Extract the [x, y] coordinate from the center of the cell holding the provided text.  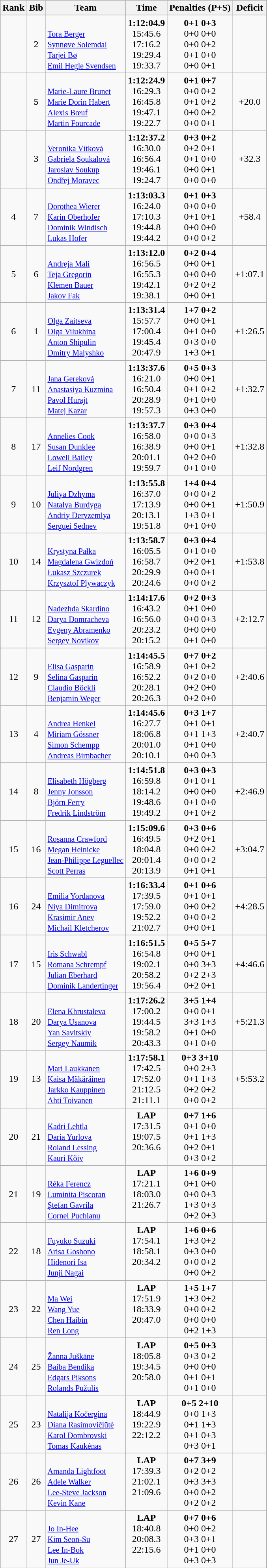
Andrea HenkelMiriam GössnerSimon SchemppAndreas Birnbacher [86, 734]
LAP18:05.819:34.520:58.0 [147, 1366]
Penalties (P+S) [200, 8]
Rosanna CrawfordMegan HeinickeJean-Philippe LeguellecScott Perras [86, 849]
+58.4 [249, 217]
+1:50.9 [249, 504]
0+5 0+30+0 0+10+1 0+20+1 0+00+3 0+0 [200, 389]
1:13:03.316:24.017:10.319:44.819:44.2 [147, 217]
1:13:31.415:57.717:00.419:45.420:47.9 [147, 331]
Jana GerekováAnastasiya KuzminaPavol HurajtMatej Kazar [86, 389]
1:16:33.417:39.517:59.019:52.221:02.7 [147, 907]
0+3 1+70+1 0+10+1 1+30+1 0+00+0 0+3 [200, 734]
Fuyuko SuzukiArisa GoshonoHidenori IsaJunji Nagai [86, 1251]
0+3 0+30+1 0+10+0 0+00+1 0+00+1 0+2 [200, 792]
LAP17:51.918:33.920:47.0 [147, 1309]
0+3 0+40+1 0+00+2 0+10+0 0+10+0 0+2 [200, 561]
Marie-Laure BrunetMarie Dorin HabertAlexis BœufMartin Fourcade [86, 102]
1:16:51.516:54.819:02.120:58.219:56.4 [147, 964]
Elisabeth HögbergJenny JonssonBjörn FerryFredrik Lindström [86, 792]
Elena KhrustalevaDarya UsanovaYan SavitskiySergey Naumik [86, 1022]
1+6 0+90+1 0+00+0 0+31+3 0+30+2 0+3 [200, 1194]
0+5 2+100+0 1+30+1 1+30+1 0+30+3 0+1 [200, 1424]
Olga ZaitsevaOlga VilukhinaAnton ShipulinDmitry Malyshko [86, 331]
+1:07.1 [249, 274]
Elisa GasparinSelina GasparinClaudio BöckliBenjamin Weger [86, 677]
Žanna JuškāneBaiba BendikaEdgars PiksonsRolands Pužulis [86, 1366]
Réka FerenczLuminita PiscoranŞtefan GavrilaCornel Puchianu [86, 1194]
Tora BergerSynnøve SolemdalTarjei BøEmil Hegle Svendsen [86, 44]
+1:32.7 [249, 389]
+3:04.7 [249, 849]
LAP17:39.321:02.121:09.6 [147, 1481]
2 [36, 44]
+1:26.5 [249, 331]
1:17:26.217:00.219:44.519:58.220:43.3 [147, 1022]
Dorothea WiererKarin OberhoferDominik WindischLukas Hofer [86, 217]
1:14:51.816:59.818:14.219:48.619:49.2 [147, 792]
Krystyna PałkaMagdalena GwizdońŁukasz SzczurekKrzysztof Plywaczyk [86, 561]
+1:32.8 [249, 446]
Iris SchwablRomana SchrempfJulian EberhardDominik Landertinger [86, 964]
1 [36, 331]
+20.0 [249, 102]
3 [36, 159]
1:17:58.117:42.517:52.021:12.521:11.1 [147, 1079]
0+7 0+20+1 0+20+2 0+00+2 0+00+2 0+0 [200, 677]
1:13:58.716:05.516:58.720:29.920:24.6 [147, 561]
Annelies CookSusan DunkleeLowell BaileyLeif Nordgren [86, 446]
0+3 0+60+2 0+10+0 0+20+0 0+20+1 0+1 [200, 849]
LAP18:40.820:08.322:15.6 [147, 1539]
Andreja MaliTeja GregorinKlemen BauerJakov Fak [86, 274]
1+4 0+40+0 0+20+0 0+11+3 0+10+1 0+0 [200, 504]
LAP18:44.919:22.922:12.2 [147, 1424]
1+6 0+61+3 0+20+3 0+00+0 0+20+0 0+2 [200, 1251]
Ma WeiWang YueChen HaibinRen Long [86, 1309]
+5:53.2 [249, 1079]
Time [147, 8]
1+7 0+20+0 0+10+1 0+00+3 0+01+3 0+1 [200, 331]
0+2 0+40+0 0+10+0 0+00+2 0+20+0 0+1 [200, 274]
+32.3 [249, 159]
1:12:24.916:29.316:45.819:47.119:22.7 [147, 102]
0+1 0+30+0 0+00+0 0+20+1 0+00+0 0+1 [200, 44]
+5:21.3 [249, 1022]
0+3 0+40+0 0+30+0 0+10+2 0+00+1 0+0 [200, 446]
0+1 0+60+1 0+10+0 0+20+0 0+20+0 0+1 [200, 907]
Team [86, 8]
1:14:17.616:43.216:56.020:23.220:15.2 [147, 619]
1+5 1+71+3 0+20+0 0+20+0 0+00+2 1+3 [200, 1309]
1:13:37.616:21.016:50.420:28.919:57.3 [147, 389]
Mari LaukkanenKaisa MäkäräinenJarkko KauppinenAhti Toivanen [86, 1079]
3+5 1+40+0 0+13+3 1+30+1 0+00+1 0+0 [200, 1022]
Nadezhda SkardinoDarya DomrachevaEvgeny AbramenkoSergey Novikov [86, 619]
1:12:37.216:30.016:56.419:46.119:24.7 [147, 159]
Kadri LehtlaDaria YurlovaRoland LessingKauri Kõiv [86, 1137]
0+7 3+90+2 0+20+3 3+30+0 0+20+2 0+2 [200, 1481]
1:14:45.516:58.916:52.220:28.120:26.3 [147, 677]
1:12:04.915:45.617:16.219:29.419:33.7 [147, 44]
Amanda LightfootAdele WalkerLee-Steve JacksonKevin Kane [86, 1481]
0+7 1+60+1 0+00+1 1+30+2 0+10+3 0+2 [200, 1137]
+1:53.8 [249, 561]
+2:40.7 [249, 734]
+2:46.9 [249, 792]
+4:46.6 [249, 964]
Emilia YordanovaNiya DimitrovaKrasimir AnevMichail Kletcherov [86, 907]
0+3 0+20+2 0+10+1 0+00+0 0+10+0 0+0 [200, 159]
0+7 0+60+0 0+20+3 0+10+1 0+00+3 0+3 [200, 1539]
+2:40.6 [249, 677]
Juliya DzhymaNatalya BurdygaAndriy DeryzemlyaSerguei Sednev [86, 504]
1:13:12.016:56.516:55.319:42.119:38.1 [147, 274]
1:15:09.616:49.518:04.820:01.420:13.9 [147, 849]
0+2 0+30+1 0+00+0 0+30+0 0+00+1 0+0 [200, 619]
Jo In-HeeKim Seon-SuLee In-BokJun Je-Uk [86, 1539]
1:13:55.816:37.017:13.920:13.119:51.8 [147, 504]
Veronika VítkováGabriela SoukalováJaroslav SoukupOndřej Moravec [86, 159]
LAP17:31.519:07.520:36.6 [147, 1137]
LAP17:54.118:58.120:34.2 [147, 1251]
1:14:45.616:27.718:06.820:01.020:10.1 [147, 734]
1:13:37.716:58.016:38.920:01.119:59.7 [147, 446]
+4:28.5 [249, 907]
0+1 0+30+0 0+00+1 0+10+0 0+00+0 0+2 [200, 217]
0+3 3+100+0 2+30+1 1+30+2 0+20+0 0+2 [200, 1079]
LAP17:21.118:03.021:26.7 [147, 1194]
0+5 0+30+3 0+20+0 0+00+1 0+10+1 0+0 [200, 1366]
Natalija KočerginaDiana RasimovičiūtėKarol DombrovskiTomas Kaukėnas [86, 1424]
0+5 5+70+0 0+10+0 3+30+2 2+30+2 0+1 [200, 964]
Deficit [249, 8]
Bib [36, 8]
Rank [13, 8]
+2:12.7 [249, 619]
0+1 0+70+0 0+20+1 0+20+0 0+20+0 0+1 [200, 102]
